Locate the cell with the specified text and output its [x, y] center coordinate. 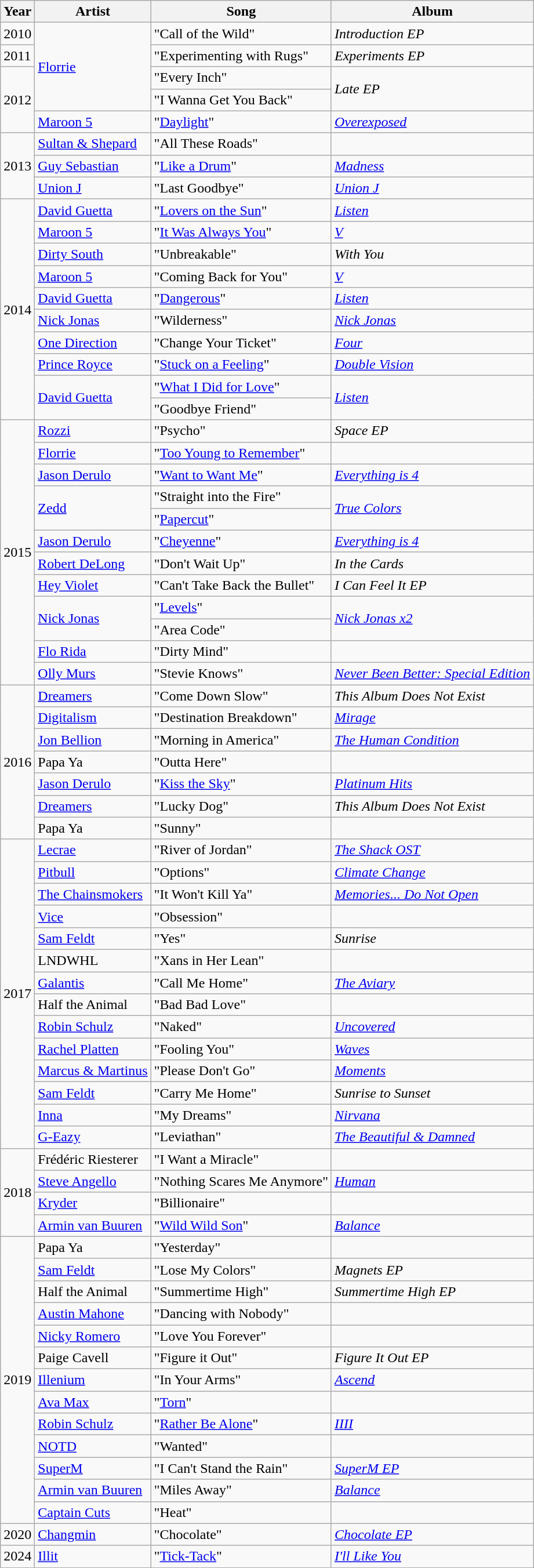
"Wild Wild Son" [241, 1225]
Rachel Platten [93, 1049]
"Kiss the Sky" [241, 784]
"Yesterday" [241, 1247]
True Colors [432, 508]
"Lovers on the Sun" [241, 210]
Summertime High EP [432, 1291]
2017 [17, 994]
Austin Mahone [93, 1313]
Human [432, 1181]
"Papercut" [241, 519]
"Tick-Tack" [241, 1556]
"Dirty Mind" [241, 652]
"Dangerous" [241, 299]
"Levels" [241, 607]
With You [432, 254]
LNDWHL [93, 960]
G-Eazy [93, 1137]
Platinum Hits [432, 784]
"Don't Wait Up" [241, 563]
2020 [17, 1534]
"Straight into the Fire" [241, 497]
"Destination Breakdown" [241, 718]
Galantis [93, 983]
"Can't Take Back the Bullet" [241, 585]
Jon Bellion [93, 740]
"Wilderness" [241, 321]
2012 [17, 100]
Album [432, 12]
Illit [93, 1556]
Steve Angello [93, 1181]
2010 [17, 34]
"Unbreakable" [241, 254]
"Cheyenne" [241, 541]
"Last Goodbye" [241, 188]
"Lose My Colors" [241, 1269]
"Stuck on a Feeling" [241, 365]
Hey Violet [93, 585]
"I Can't Stand the Rain" [241, 1468]
"My Dreams" [241, 1115]
"Carry Me Home" [241, 1093]
"Please Don't Go" [241, 1071]
"Nothing Scares Me Anymore" [241, 1181]
"Fooling You" [241, 1049]
Inna [93, 1115]
Waves [432, 1049]
"Love You Forever" [241, 1335]
"Summertime High" [241, 1291]
The Shack OST [432, 850]
Dirty South [93, 254]
Flo Rida [93, 652]
SuperM [93, 1468]
The Aviary [432, 983]
"Xans in Her Lean" [241, 960]
"Goodbye Friend" [241, 409]
Magnets EP [432, 1269]
"Psycho" [241, 431]
Artist [93, 12]
Captain Cuts [93, 1512]
"Yes" [241, 938]
"Figure it Out" [241, 1358]
"Morning in America" [241, 740]
"Area Code" [241, 629]
Late EP [432, 89]
2016 [17, 762]
"In Your Arms" [241, 1380]
Moments [432, 1071]
"Want to Want Me" [241, 475]
"Naked" [241, 1027]
"Billionaire" [241, 1203]
Year [17, 12]
"Rather Be Alone" [241, 1424]
Nick Jonas x2 [432, 618]
"Dancing with Nobody" [241, 1313]
"Obsession" [241, 916]
"Too Young to Remember" [241, 453]
Space EP [432, 431]
"Coming Back for You" [241, 277]
Overexposed [432, 122]
"Outta Here" [241, 762]
NOTD [93, 1446]
"Options" [241, 872]
Figure It Out EP [432, 1358]
Lecrae [93, 850]
"Every Inch" [241, 78]
Sunrise to Sunset [432, 1093]
Vice [93, 916]
"Lucky Dog" [241, 806]
IIII [432, 1424]
"Daylight" [241, 122]
Ascend [432, 1380]
"Bad Bad Love" [241, 1005]
Zedd [93, 508]
"Sunny" [241, 828]
"Come Down Slow" [241, 696]
Robert DeLong [93, 563]
The Human Condition [432, 740]
One Direction [93, 343]
Introduction EP [432, 34]
Memories... Do Not Open [432, 894]
"River of Jordan" [241, 850]
The Chainsmokers [93, 894]
"Change Your Ticket" [241, 343]
Changmin [93, 1534]
"Heat" [241, 1512]
Double Vision [432, 365]
Illenium [93, 1380]
"It Won't Kill Ya" [241, 894]
Experiments EP [432, 56]
Chocolate EP [432, 1534]
"Miles Away" [241, 1490]
"Experimenting with Rugs" [241, 56]
"Stevie Knows" [241, 674]
Uncovered [432, 1027]
2014 [17, 310]
2011 [17, 56]
"Call Me Home" [241, 983]
2013 [17, 166]
2015 [17, 552]
"All These Roads" [241, 144]
"It Was Always You" [241, 232]
Ava Max [93, 1402]
Nicky Romero [93, 1335]
Paige Cavell [93, 1358]
Song [241, 12]
Sunrise [432, 938]
2018 [17, 1192]
Digitalism [93, 718]
"Leviathan" [241, 1137]
"Call of the Wild" [241, 34]
SuperM EP [432, 1468]
2024 [17, 1556]
"Like a Drum" [241, 166]
Nirvana [432, 1115]
Sultan & Shepard [93, 144]
"I Want a Miracle" [241, 1159]
Guy Sebastian [93, 166]
Four [432, 343]
Rozzi [93, 431]
I'll Like You [432, 1556]
2019 [17, 1380]
"What I Did for Love" [241, 387]
I Can Feel It EP [432, 585]
"I Wanna Get You Back" [241, 100]
Pitbull [93, 872]
"Torn" [241, 1402]
The Beautiful & Damned [432, 1137]
Madness [432, 166]
Never Been Better: Special Edition [432, 674]
Frédéric Riesterer [93, 1159]
Olly Murs [93, 674]
In the Cards [432, 563]
"Chocolate" [241, 1534]
Kryder [93, 1203]
Prince Royce [93, 365]
Marcus & Martinus [93, 1071]
"Wanted" [241, 1446]
Mirage [432, 718]
Climate Change [432, 872]
